Output the [X, Y] coordinate of the center of the cell containing the given text.  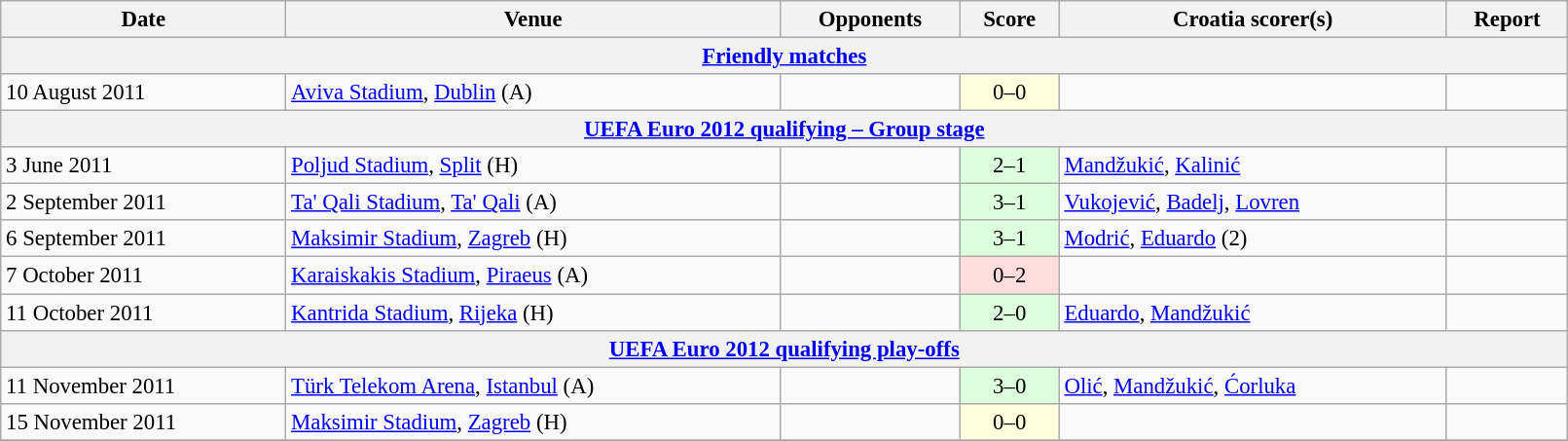
UEFA Euro 2012 qualifying play-offs [784, 349]
7 October 2011 [144, 276]
Modrić, Eduardo (2) [1253, 239]
Report [1507, 19]
Ta' Qali Stadium, Ta' Qali (A) [533, 202]
Score [1009, 19]
Kantrida Stadium, Rijeka (H) [533, 312]
UEFA Euro 2012 qualifying – Group stage [784, 129]
Opponents [870, 19]
2 September 2011 [144, 202]
6 September 2011 [144, 239]
Date [144, 19]
Venue [533, 19]
3–0 [1009, 386]
Eduardo, Mandžukić [1253, 312]
Aviva Stadium, Dublin (A) [533, 92]
15 November 2011 [144, 422]
2–1 [1009, 165]
Mandžukić, Kalinić [1253, 165]
0–2 [1009, 276]
3 June 2011 [144, 165]
Karaiskakis Stadium, Piraeus (A) [533, 276]
Türk Telekom Arena, Istanbul (A) [533, 386]
Olić, Mandžukić, Ćorluka [1253, 386]
2–0 [1009, 312]
11 November 2011 [144, 386]
Croatia scorer(s) [1253, 19]
11 October 2011 [144, 312]
Vukojević, Badelj, Lovren [1253, 202]
10 August 2011 [144, 92]
Poljud Stadium, Split (H) [533, 165]
Friendly matches [784, 56]
